Capture the cell that displays the provided text and extract its [X, Y] central coordinate. 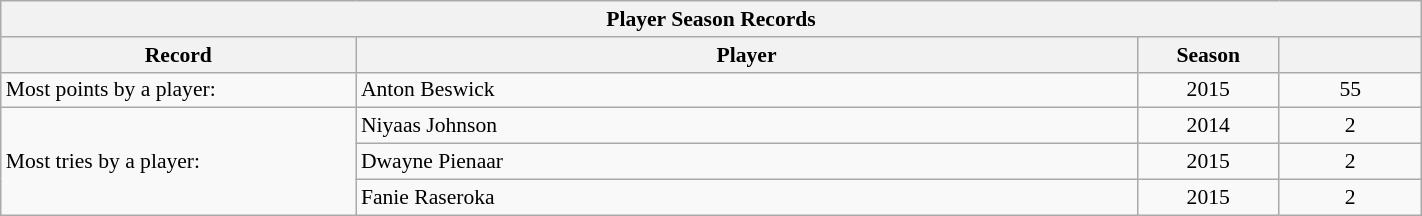
Record [178, 55]
2014 [1208, 126]
Most points by a player: [178, 90]
Player Season Records [711, 19]
Fanie Raseroka [746, 197]
Niyaas Johnson [746, 126]
Player [746, 55]
Most tries by a player: [178, 162]
Anton Beswick [746, 90]
55 [1350, 90]
Season [1208, 55]
Dwayne Pienaar [746, 162]
